Scan for the cell matching the given text and deliver its [X, Y] coordinate at center. 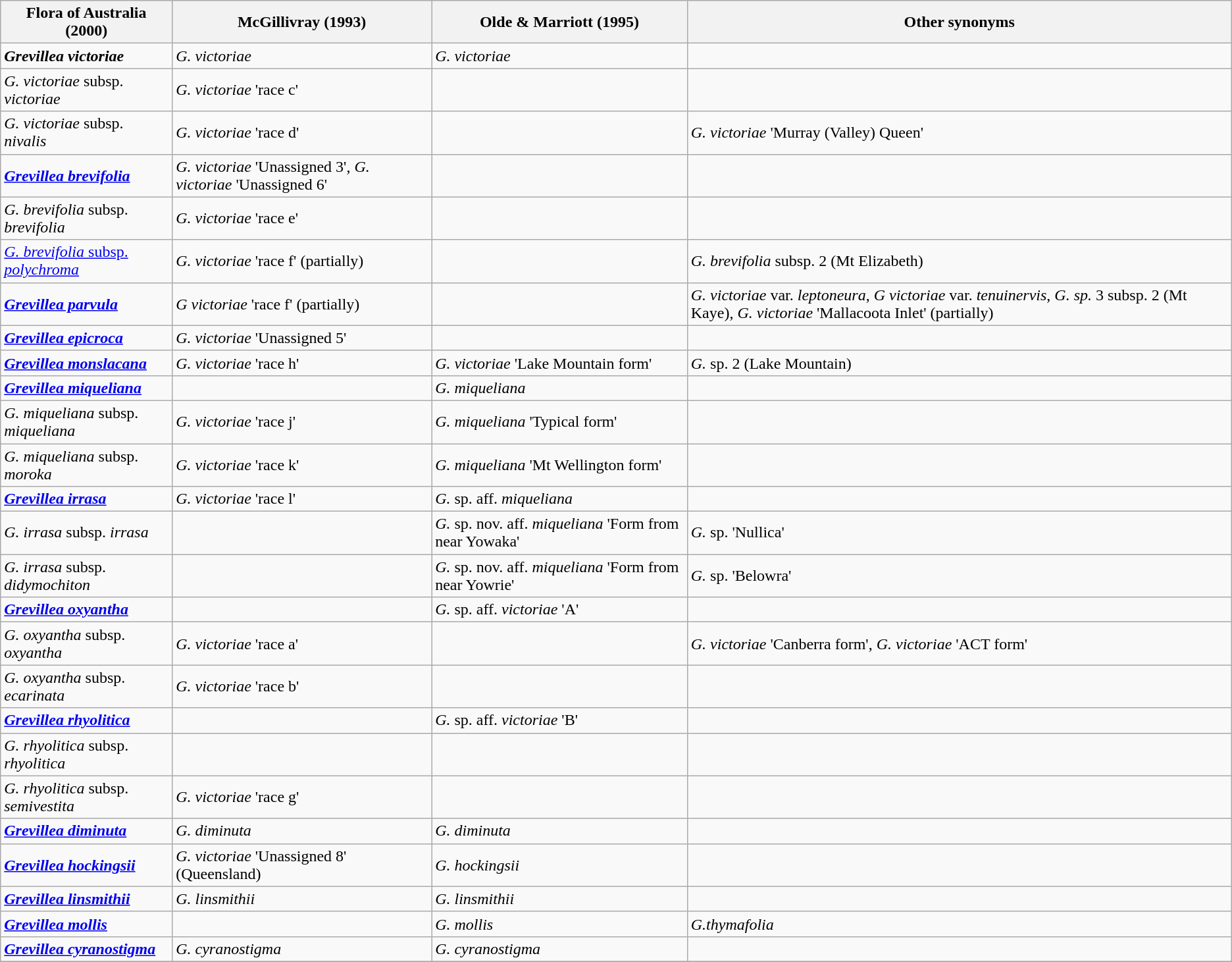
Grevillea victoriae [87, 56]
G. irrasa subsp. irrasa [87, 533]
G. victoriae subsp. victoriae [87, 90]
G. brevifolia subsp. brevifolia [87, 219]
G. mollis [559, 924]
G. miqueliana 'Mt Wellington form' [559, 465]
G. miqueliana subsp. miqueliana [87, 421]
G. victoriae 'race f' (partially) [302, 261]
Grevillea mollis [87, 924]
G.thymafolia [960, 924]
G. victoriae var. leptoneura, G victoriae var. tenuinervis, G. sp. 3 subsp. 2 (Mt Kaye), G. victoriae 'Mallacoota Inlet' (partially) [960, 304]
G. rhyolitica subsp. semivestita [87, 797]
Grevillea hockingsii [87, 865]
G. sp. 2 (Lake Mountain) [960, 363]
Flora of Australia (2000) [87, 22]
G. victoriae 'race h' [302, 363]
G. sp. nov. aff. miqueliana 'Form from near Yowrie' [559, 575]
Grevillea irrasa [87, 499]
Grevillea oxyantha [87, 610]
Other synonyms [960, 22]
Olde & Marriott (1995) [559, 22]
G. brevifolia subsp. 2 (Mt Elizabeth) [960, 261]
G. victoriae 'Lake Mountain form' [559, 363]
G. victoriae 'Canberra form', G. victoriae 'ACT form' [960, 644]
G. victoriae 'race j' [302, 421]
G victoriae 'race f' (partially) [302, 304]
G. victoriae 'race k' [302, 465]
G. miqueliana subsp. moroka [87, 465]
G. victoriae 'race e' [302, 219]
G. sp. aff. miqueliana [559, 499]
G. irrasa subsp. didymochiton [87, 575]
G. sp. nov. aff. miqueliana 'Form from near Yowaka' [559, 533]
Grevillea miqueliana [87, 388]
G. sp. 'Nullica' [960, 533]
G. victoriae 'Unassigned 8' (Queensland) [302, 865]
G. sp. aff. victoriae 'A' [559, 610]
Grevillea cyranostigma [87, 949]
G. victoriae 'race c' [302, 90]
Grevillea brevifolia [87, 175]
G. sp. aff. victoriae 'B' [559, 720]
G. victoriae subsp. nivalis [87, 133]
G. victoriae 'Murray (Valley) Queen' [960, 133]
G. victoriae 'race l' [302, 499]
G. brevifolia subsp. polychroma [87, 261]
G. victoriae 'Unassigned 3', G. victoriae 'Unassigned 6' [302, 175]
G. rhyolitica subsp. rhyolitica [87, 755]
G. oxyantha subsp. ecarinata [87, 686]
Grevillea rhyolitica [87, 720]
Grevillea parvula [87, 304]
G. oxyantha subsp. oxyantha [87, 644]
G. victoriae 'race g' [302, 797]
G. victoriae 'race a' [302, 644]
G. miqueliana [559, 388]
G. victoriae 'Unassigned 5' [302, 338]
Grevillea monslacana [87, 363]
Grevillea epicroca [87, 338]
G. victoriae 'race d' [302, 133]
G. miqueliana 'Typical form' [559, 421]
G. sp. 'Belowra' [960, 575]
G. hockingsii [559, 865]
Grevillea diminuta [87, 831]
Grevillea linsmithii [87, 899]
G. victoriae 'race b' [302, 686]
McGillivray (1993) [302, 22]
